Output the (X, Y) coordinate of the center of the cell containing the given text.  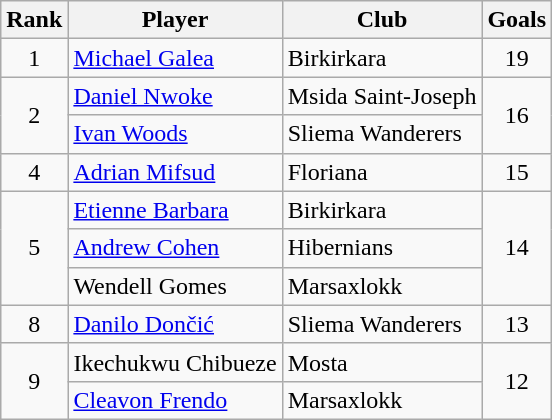
Cleavon Frendo (175, 400)
19 (517, 58)
Club (382, 20)
Etienne Barbara (175, 210)
Rank (34, 20)
15 (517, 172)
12 (517, 381)
2 (34, 115)
1 (34, 58)
Wendell Gomes (175, 286)
Andrew Cohen (175, 248)
4 (34, 172)
8 (34, 324)
Mosta (382, 362)
16 (517, 115)
Michael Galea (175, 58)
14 (517, 248)
13 (517, 324)
Ivan Woods (175, 134)
Goals (517, 20)
Daniel Nwoke (175, 96)
Adrian Mifsud (175, 172)
9 (34, 381)
Hibernians (382, 248)
Floriana (382, 172)
Msida Saint-Joseph (382, 96)
Danilo Dončić (175, 324)
5 (34, 248)
Ikechukwu Chibueze (175, 362)
Player (175, 20)
